For the text-containing cell, return its midpoint in [X, Y] coordinate format. 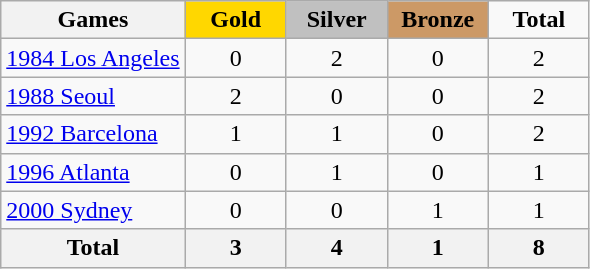
8 [538, 248]
Games [93, 20]
1992 Barcelona [93, 134]
Silver [336, 20]
1988 Seoul [93, 96]
2000 Sydney [93, 210]
Bronze [438, 20]
3 [236, 248]
1996 Atlanta [93, 172]
Gold [236, 20]
1984 Los Angeles [93, 58]
4 [336, 248]
